Provide the [x, y] coordinate of the cell's center where the given text is located.  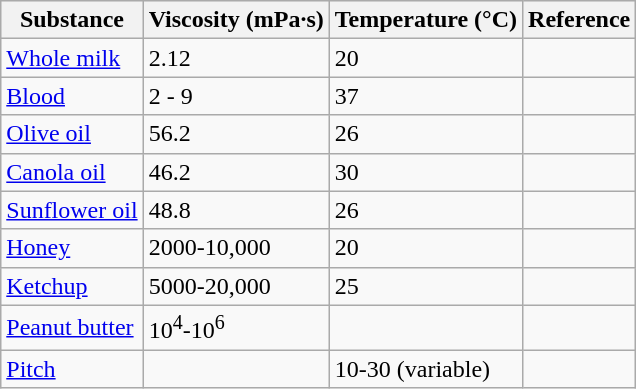
Whole milk [72, 58]
56.2 [236, 134]
104-106 [236, 328]
Pitch [72, 369]
Temperature (°C) [426, 20]
5000-20,000 [236, 286]
Blood [72, 96]
25 [426, 286]
Viscosity (mPa·s) [236, 20]
Ketchup [72, 286]
Substance [72, 20]
Honey [72, 248]
46.2 [236, 172]
10-30 (variable) [426, 369]
2 - 9 [236, 96]
37 [426, 96]
2.12 [236, 58]
2000-10,000 [236, 248]
Sunflower oil [72, 210]
Olive oil [72, 134]
Canola oil [72, 172]
Reference [580, 20]
Peanut butter [72, 328]
30 [426, 172]
48.8 [236, 210]
